Search for the cell housing the specified text and yield its [x, y] center coordinate. 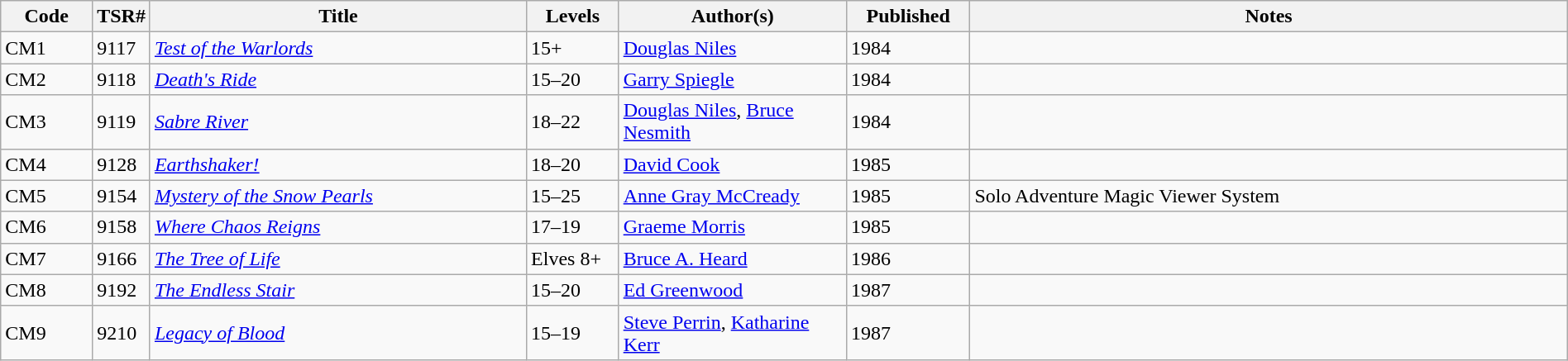
18–22 [573, 122]
Douglas Niles, Bruce Nesmith [733, 122]
CM4 [46, 164]
9210 [122, 332]
The Endless Stair [337, 290]
Steve Perrin, Katharine Kerr [733, 332]
Garry Spiegle [733, 79]
9118 [122, 79]
17–19 [573, 227]
Test of the Warlords [337, 48]
Bruce A. Heard [733, 259]
CM5 [46, 196]
9166 [122, 259]
15+ [573, 48]
Death's Ride [337, 79]
Title [337, 17]
9158 [122, 227]
Sabre River [337, 122]
Notes [1269, 17]
The Tree of Life [337, 259]
Where Chaos Reigns [337, 227]
Mystery of the Snow Pearls [337, 196]
Author(s) [733, 17]
Levels [573, 17]
Ed Greenwood [733, 290]
9117 [122, 48]
TSR# [122, 17]
David Cook [733, 164]
Solo Adventure Magic Viewer System [1269, 196]
CM2 [46, 79]
CM7 [46, 259]
Earthshaker! [337, 164]
9154 [122, 196]
Published [908, 17]
Anne Gray McCready [733, 196]
Douglas Niles [733, 48]
CM3 [46, 122]
9119 [122, 122]
15–25 [573, 196]
9128 [122, 164]
CM1 [46, 48]
9192 [122, 290]
18–20 [573, 164]
15–19 [573, 332]
CM8 [46, 290]
Legacy of Blood [337, 332]
Elves 8+ [573, 259]
CM6 [46, 227]
Graeme Morris [733, 227]
Code [46, 17]
CM9 [46, 332]
1986 [908, 259]
